For the text-containing cell, return its midpoint in (x, y) coordinate format. 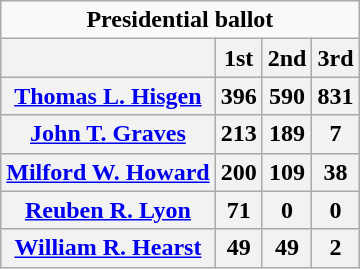
Reuben R. Lyon (108, 210)
Milford W. Howard (108, 172)
109 (287, 172)
1st (238, 58)
200 (238, 172)
Presidential ballot (180, 20)
John T. Graves (108, 134)
2nd (287, 58)
William R. Hearst (108, 248)
Thomas L. Hisgen (108, 96)
831 (336, 96)
189 (287, 134)
38 (336, 172)
396 (238, 96)
3rd (336, 58)
71 (238, 210)
213 (238, 134)
590 (287, 96)
2 (336, 248)
7 (336, 134)
